Return (x, y) of the center of cell containing provided text 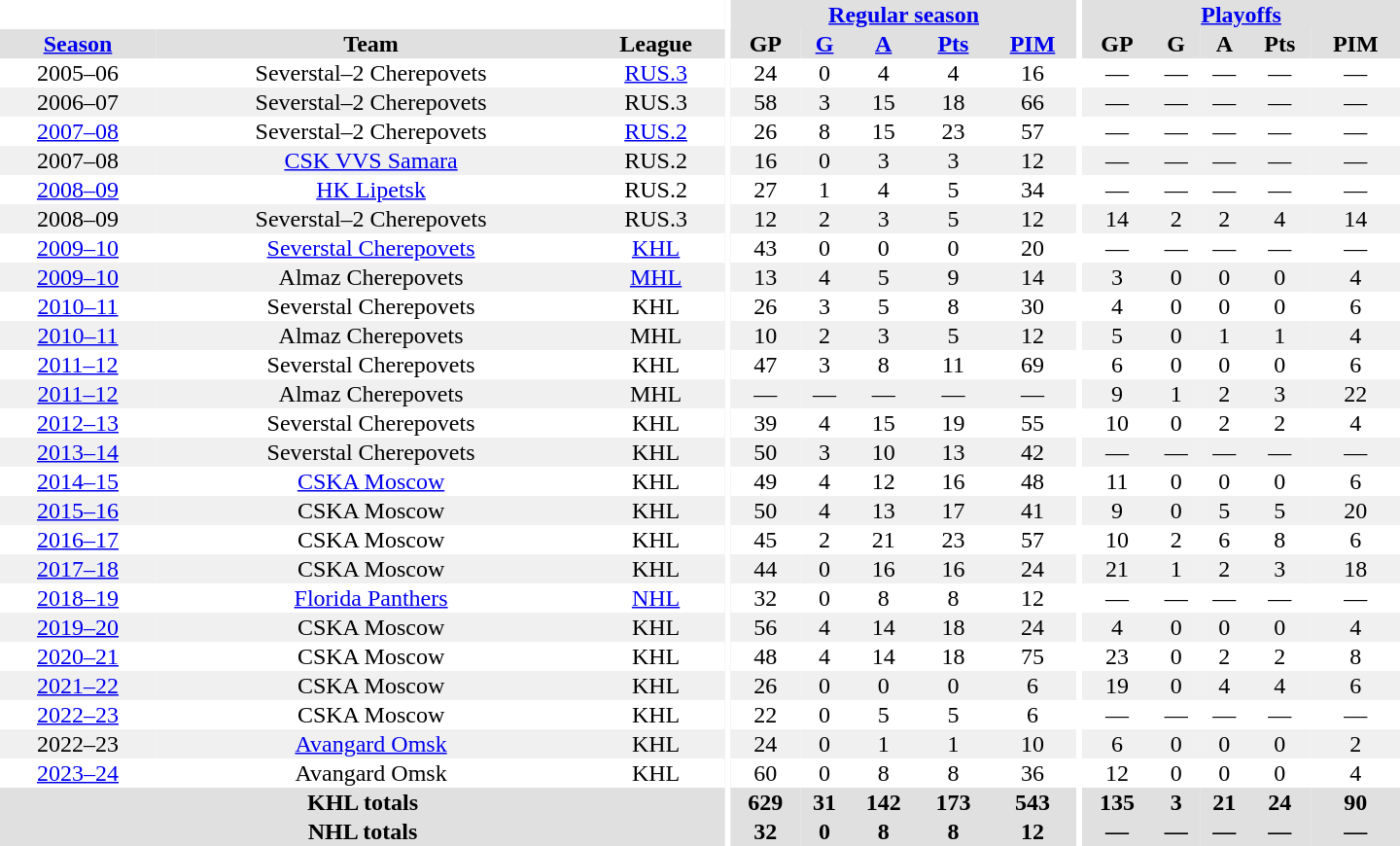
Season (78, 44)
142 (884, 802)
39 (766, 423)
90 (1355, 802)
75 (1032, 656)
League (655, 44)
30 (1032, 306)
45 (766, 540)
Playoffs (1241, 15)
2013–14 (78, 452)
41 (1032, 511)
173 (954, 802)
55 (1032, 423)
2023–24 (78, 773)
43 (766, 248)
CSK VVS Samara (371, 160)
69 (1032, 365)
17 (954, 511)
135 (1117, 802)
Florida Panthers (371, 598)
2020–21 (78, 656)
NHL (655, 598)
2021–22 (78, 686)
58 (766, 102)
2005–06 (78, 73)
Regular season (904, 15)
44 (766, 569)
629 (766, 802)
36 (1032, 773)
Team (371, 44)
2006–07 (78, 102)
HK Lipetsk (371, 190)
2014–15 (78, 481)
KHL totals (363, 802)
543 (1032, 802)
34 (1032, 190)
27 (766, 190)
49 (766, 481)
47 (766, 365)
60 (766, 773)
42 (1032, 452)
31 (824, 802)
2019–20 (78, 627)
NHL totals (363, 831)
2016–17 (78, 540)
2015–16 (78, 511)
2012–13 (78, 423)
56 (766, 627)
66 (1032, 102)
2018–19 (78, 598)
2017–18 (78, 569)
